For the text-containing cell, return its midpoint in (X, Y) coordinate format. 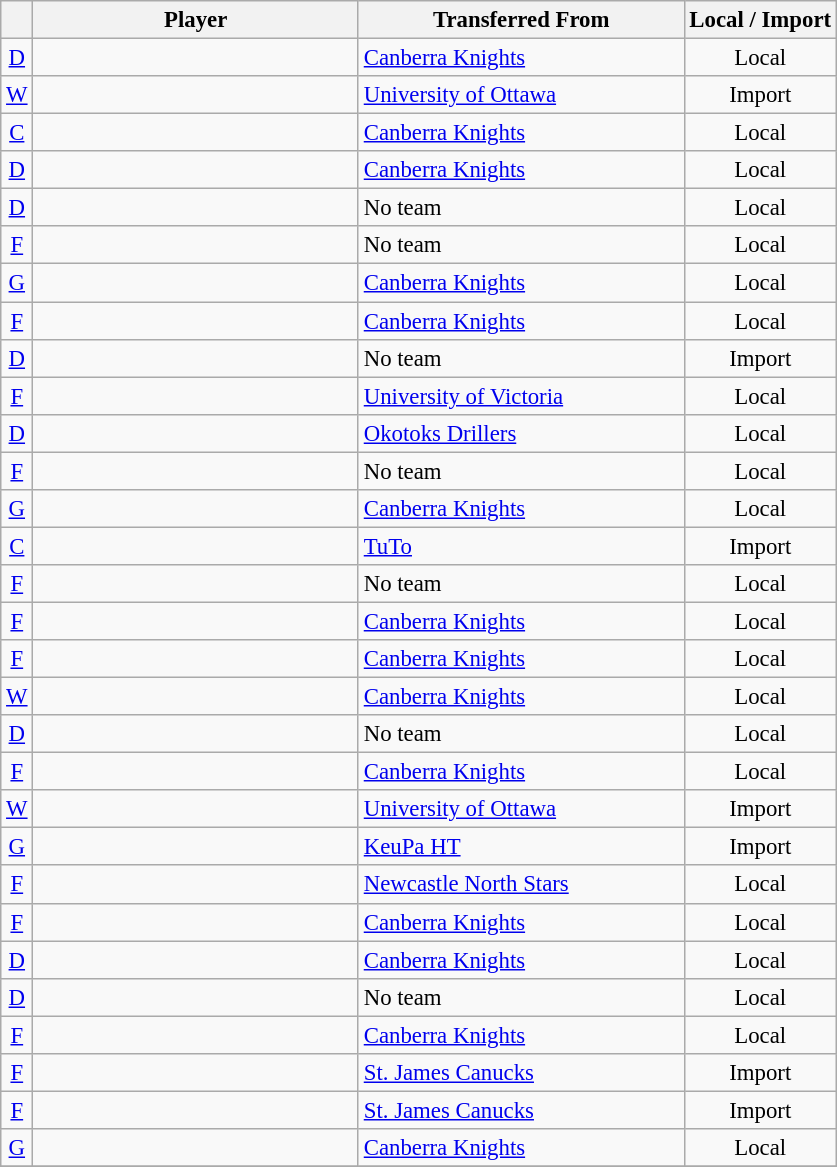
University of Victoria (521, 396)
Newcastle North Stars (521, 885)
KeuPa HT (521, 847)
Player (196, 20)
TuTo (521, 546)
Okotoks Drillers (521, 433)
Local / Import (760, 20)
Transferred From (521, 20)
